Scan for the cell matching the given text and deliver its [x, y] coordinate at center. 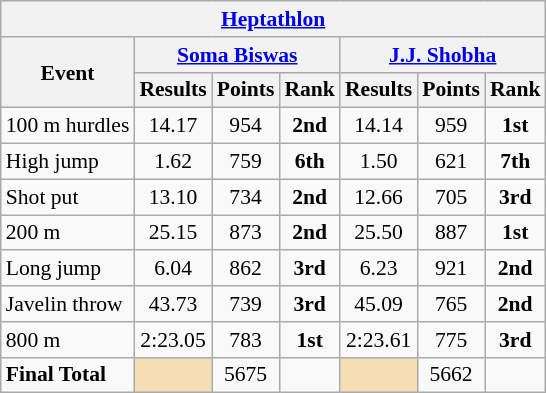
200 m [68, 233]
25.15 [172, 233]
759 [246, 162]
873 [246, 233]
45.09 [378, 304]
High jump [68, 162]
921 [451, 269]
2:23.05 [172, 340]
14.14 [378, 126]
6.23 [378, 269]
Javelin throw [68, 304]
1.62 [172, 162]
2:23.61 [378, 340]
800 m [68, 340]
783 [246, 340]
887 [451, 233]
954 [246, 126]
100 m hurdles [68, 126]
Shot put [68, 197]
Event [68, 72]
Soma Biswas [237, 55]
5675 [246, 375]
6th [310, 162]
705 [451, 197]
7th [516, 162]
Long jump [68, 269]
959 [451, 126]
739 [246, 304]
43.73 [172, 304]
775 [451, 340]
J.J. Shobha [443, 55]
734 [246, 197]
Final Total [68, 375]
862 [246, 269]
Heptathlon [274, 19]
13.10 [172, 197]
1.50 [378, 162]
6.04 [172, 269]
621 [451, 162]
14.17 [172, 126]
5662 [451, 375]
25.50 [378, 233]
765 [451, 304]
12.66 [378, 197]
